Capture the cell that displays the provided text and extract its (X, Y) central coordinate. 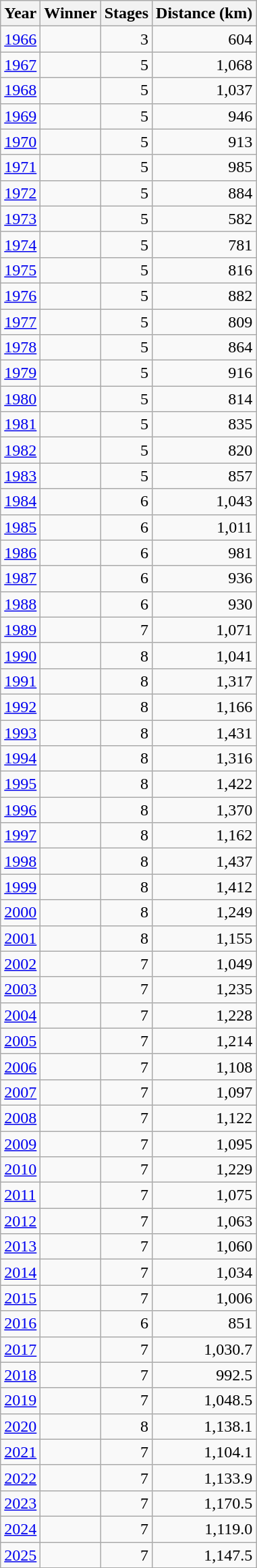
1995 (20, 784)
1984 (20, 502)
2013 (20, 1247)
1,122 (204, 1118)
1,316 (204, 759)
1,317 (204, 681)
1,166 (204, 707)
985 (204, 167)
2016 (20, 1324)
2024 (20, 1529)
1987 (20, 578)
835 (204, 425)
1999 (20, 887)
1,034 (204, 1272)
2021 (20, 1452)
916 (204, 373)
913 (204, 142)
981 (204, 553)
1,048.5 (204, 1401)
1,043 (204, 502)
1,133.9 (204, 1478)
2020 (20, 1426)
1985 (20, 527)
1994 (20, 759)
1,235 (204, 990)
2000 (20, 913)
1967 (20, 65)
1983 (20, 476)
1996 (20, 810)
992.5 (204, 1375)
2022 (20, 1478)
1971 (20, 167)
1,162 (204, 836)
2023 (20, 1503)
1988 (20, 604)
1,037 (204, 90)
2004 (20, 1015)
1,075 (204, 1195)
1,214 (204, 1041)
1990 (20, 655)
946 (204, 116)
2007 (20, 1092)
1969 (20, 116)
Stages (126, 13)
1,071 (204, 630)
1998 (20, 861)
851 (204, 1324)
1,228 (204, 1015)
1979 (20, 373)
1,147.5 (204, 1555)
1,138.1 (204, 1426)
1,006 (204, 1298)
Distance (km) (204, 13)
2003 (20, 990)
1,104.1 (204, 1452)
1,412 (204, 887)
1,370 (204, 810)
2011 (20, 1195)
1978 (20, 348)
1,095 (204, 1144)
820 (204, 450)
1,108 (204, 1066)
2015 (20, 1298)
Winner (70, 13)
1974 (20, 244)
1997 (20, 836)
1,049 (204, 964)
2014 (20, 1272)
857 (204, 476)
1981 (20, 425)
864 (204, 348)
1,030.7 (204, 1349)
1,229 (204, 1170)
1976 (20, 296)
2018 (20, 1375)
604 (204, 39)
1977 (20, 322)
1982 (20, 450)
2025 (20, 1555)
1,155 (204, 938)
1,063 (204, 1221)
1980 (20, 399)
1,170.5 (204, 1503)
816 (204, 270)
1,431 (204, 732)
1989 (20, 630)
1966 (20, 39)
2001 (20, 938)
882 (204, 296)
1975 (20, 270)
1968 (20, 90)
1,060 (204, 1247)
809 (204, 322)
1973 (20, 219)
2002 (20, 964)
884 (204, 193)
1970 (20, 142)
2005 (20, 1041)
2009 (20, 1144)
Year (20, 13)
582 (204, 219)
1,422 (204, 784)
781 (204, 244)
1,068 (204, 65)
1991 (20, 681)
1993 (20, 732)
3 (126, 39)
936 (204, 578)
1,011 (204, 527)
1,041 (204, 655)
2019 (20, 1401)
814 (204, 399)
1992 (20, 707)
1,097 (204, 1092)
2012 (20, 1221)
1,249 (204, 913)
2008 (20, 1118)
2010 (20, 1170)
1,437 (204, 861)
2017 (20, 1349)
1986 (20, 553)
1972 (20, 193)
930 (204, 604)
2006 (20, 1066)
1,119.0 (204, 1529)
